For the text-containing cell, return its midpoint in [X, Y] coordinate format. 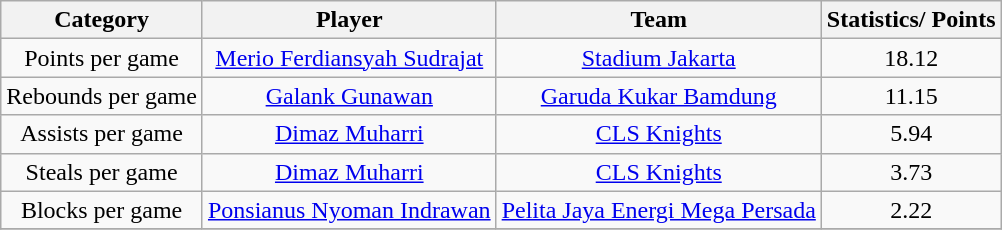
Team [658, 20]
Merio Ferdiansyah Sudrajat [349, 58]
2.22 [911, 210]
Stadium Jakarta [658, 58]
Steals per game [102, 172]
5.94 [911, 134]
18.12 [911, 58]
Category [102, 20]
11.15 [911, 96]
Statistics/ Points [911, 20]
Ponsianus Nyoman Indrawan [349, 210]
Player [349, 20]
Galank Gunawan [349, 96]
Garuda Kukar Bamdung [658, 96]
Blocks per game [102, 210]
Pelita Jaya Energi Mega Persada [658, 210]
Points per game [102, 58]
Rebounds per game [102, 96]
3.73 [911, 172]
Assists per game [102, 134]
